Output the (X, Y) coordinate of the center of the cell containing the given text.  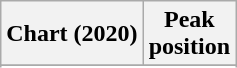
Chart (2020) (72, 34)
Peakposition (189, 34)
